Return the [X, Y] coordinate for the center point of the cell that contains the specified text.  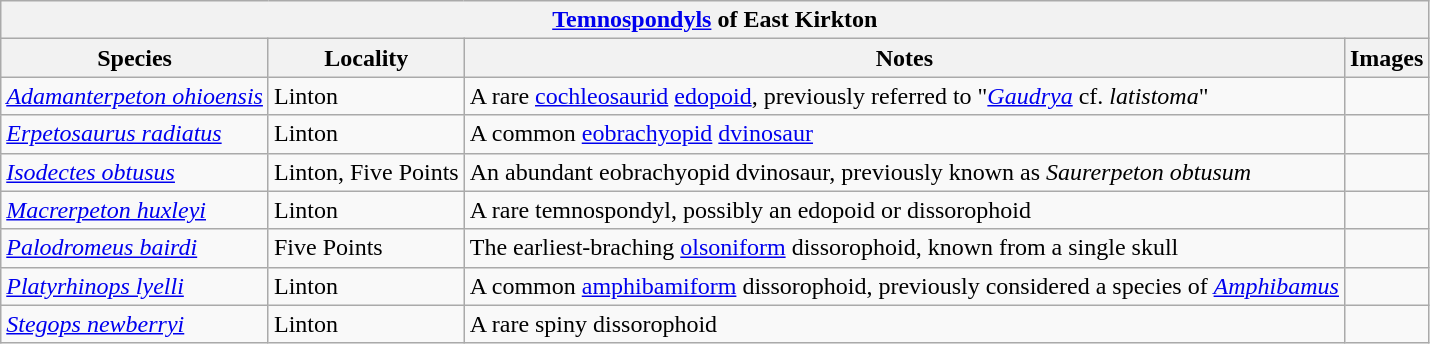
Linton, Five Points [366, 172]
Macrerpeton huxleyi [135, 210]
Notes [904, 58]
A rare temnospondyl, possibly an edopoid or dissorophoid [904, 210]
Temnospondyls of East Kirkton [715, 20]
Erpetosaurus radiatus [135, 134]
Adamanterpeton ohioensis [135, 96]
Images [1386, 58]
A rare cochleosaurid edopoid, previously referred to "Gaudrya cf. latistoma" [904, 96]
An abundant eobrachyopid dvinosaur, previously known as Saurerpeton obtusum [904, 172]
Palodromeus bairdi [135, 248]
Species [135, 58]
Platyrhinops lyelli [135, 286]
Stegops newberryi [135, 324]
A common amphibamiform dissorophoid, previously considered a species of Amphibamus [904, 286]
A common eobrachyopid dvinosaur [904, 134]
Locality [366, 58]
A rare spiny dissorophoid [904, 324]
The earliest-braching olsoniform dissorophoid, known from a single skull [904, 248]
Isodectes obtusus [135, 172]
Five Points [366, 248]
